Find where the given text appears and provide that cell's center as [X, Y] coordinate. 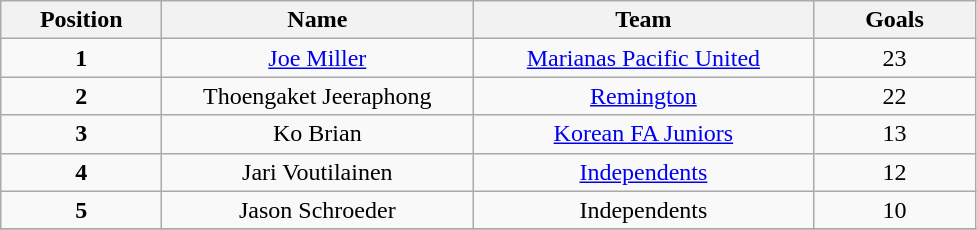
23 [894, 58]
Joe Miller [318, 58]
Thoengaket Jeeraphong [318, 96]
10 [894, 210]
Team [644, 20]
12 [894, 172]
Korean FA Juniors [644, 134]
Jari Voutilainen [318, 172]
Goals [894, 20]
Marianas Pacific United [644, 58]
Position [82, 20]
13 [894, 134]
22 [894, 96]
4 [82, 172]
Remington [644, 96]
2 [82, 96]
3 [82, 134]
1 [82, 58]
5 [82, 210]
Jason Schroeder [318, 210]
Ko Brian [318, 134]
Name [318, 20]
